Scan for the cell matching the given text and deliver its (x, y) coordinate at center. 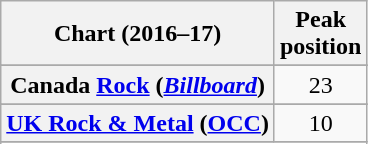
23 (320, 85)
UK Rock & Metal (OCC) (138, 123)
Chart (2016–17) (138, 34)
Canada Rock (Billboard) (138, 85)
10 (320, 123)
Peak position (320, 34)
